Determine the [X, Y] coordinate at the center of the cell enclosing the given text.  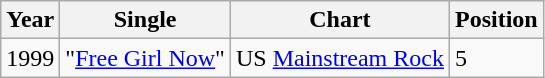
1999 [30, 58]
Chart [340, 20]
Position [496, 20]
Year [30, 20]
"Free Girl Now" [146, 58]
US Mainstream Rock [340, 58]
Single [146, 20]
5 [496, 58]
